Capture the cell that displays the provided text and extract its [x, y] central coordinate. 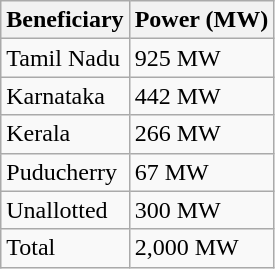
2,000 MW [202, 248]
67 MW [202, 172]
Power (MW) [202, 20]
442 MW [202, 96]
Kerala [65, 134]
Unallotted [65, 210]
Karnataka [65, 96]
Beneficiary [65, 20]
Puducherry [65, 172]
300 MW [202, 210]
Total [65, 248]
266 MW [202, 134]
925 MW [202, 58]
Tamil Nadu [65, 58]
